Scan for the cell matching the given text and deliver its [X, Y] coordinate at center. 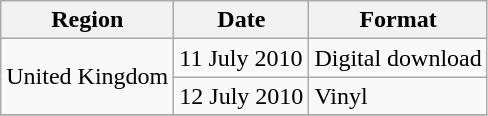
Format [398, 20]
Region [88, 20]
Date [242, 20]
United Kingdom [88, 77]
Vinyl [398, 96]
Digital download [398, 58]
12 July 2010 [242, 96]
11 July 2010 [242, 58]
